From the cell containing the given text, extract its center point as (X, Y) coordinate. 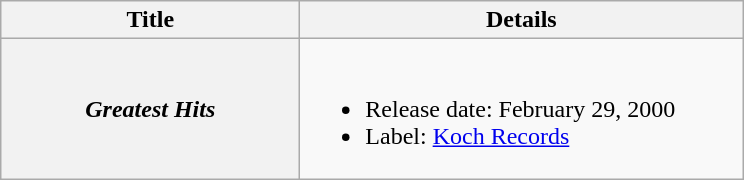
Release date: February 29, 2000Label: Koch Records (522, 109)
Details (522, 20)
Greatest Hits (150, 109)
Title (150, 20)
